Output the [x, y] coordinate of the center of the cell containing the given text.  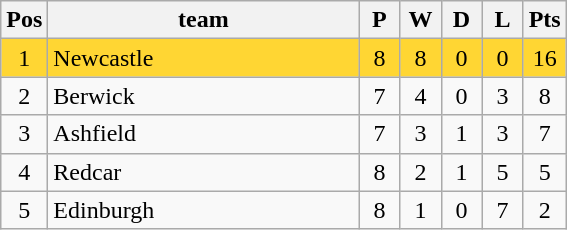
Redcar [204, 172]
Newcastle [204, 58]
Edinburgh [204, 210]
Pos [24, 20]
D [462, 20]
team [204, 20]
Pts [544, 20]
Berwick [204, 96]
L [502, 20]
W [420, 20]
Ashfield [204, 134]
P [380, 20]
16 [544, 58]
